Search for the cell housing the specified text and yield its [x, y] center coordinate. 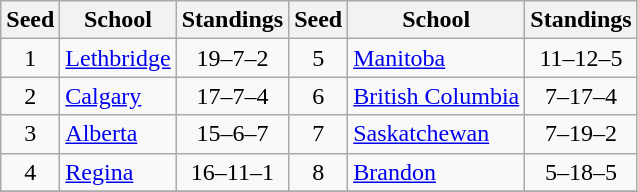
4 [30, 172]
British Columbia [436, 96]
Lethbridge [118, 58]
11–12–5 [581, 58]
3 [30, 134]
Calgary [118, 96]
Saskatchewan [436, 134]
Brandon [436, 172]
16–11–1 [232, 172]
7 [318, 134]
19–7–2 [232, 58]
15–6–7 [232, 134]
5 [318, 58]
2 [30, 96]
Manitoba [436, 58]
6 [318, 96]
7–19–2 [581, 134]
1 [30, 58]
5–18–5 [581, 172]
Alberta [118, 134]
7–17–4 [581, 96]
Regina [118, 172]
17–7–4 [232, 96]
8 [318, 172]
